Pinpoint the cell where the given text exists, returning its [x, y] midpoint coordinate. 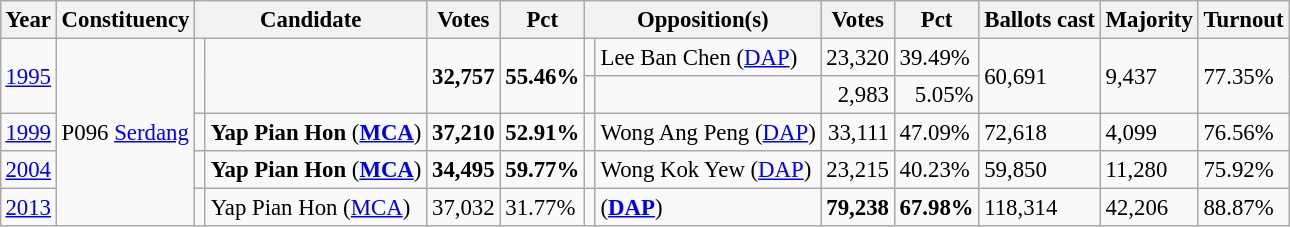
76.56% [1244, 133]
2013 [28, 208]
Lee Ban Chen (DAP) [708, 57]
118,314 [1040, 208]
75.92% [1244, 170]
42,206 [1149, 208]
88.87% [1244, 208]
Candidate [311, 20]
37,032 [464, 208]
5.05% [936, 95]
1999 [28, 133]
79,238 [858, 208]
72,618 [1040, 133]
55.46% [542, 76]
77.35% [1244, 76]
2,983 [858, 95]
Ballots cast [1040, 20]
52.91% [542, 133]
59,850 [1040, 170]
Opposition(s) [703, 20]
67.98% [936, 208]
31.77% [542, 208]
P096 Serdang [125, 132]
39.49% [936, 57]
Turnout [1244, 20]
34,495 [464, 170]
23,320 [858, 57]
1995 [28, 76]
Majority [1149, 20]
60,691 [1040, 76]
33,111 [858, 133]
47.09% [936, 133]
Wong Kok Yew (DAP) [708, 170]
59.77% [542, 170]
37,210 [464, 133]
Wong Ang Peng (DAP) [708, 133]
9,437 [1149, 76]
32,757 [464, 76]
(DAP) [708, 208]
40.23% [936, 170]
4,099 [1149, 133]
Constituency [125, 20]
2004 [28, 170]
23,215 [858, 170]
Year [28, 20]
11,280 [1149, 170]
